Scan for the cell matching the given text and deliver its [x, y] coordinate at center. 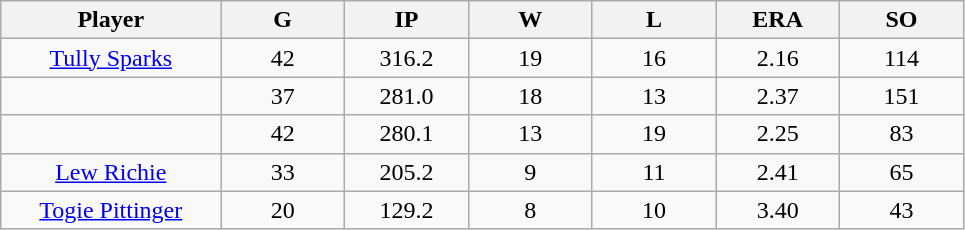
10 [654, 210]
20 [283, 210]
43 [902, 210]
316.2 [407, 58]
151 [902, 96]
205.2 [407, 172]
2.16 [778, 58]
G [283, 20]
16 [654, 58]
ERA [778, 20]
3.40 [778, 210]
SO [902, 20]
IP [407, 20]
18 [530, 96]
129.2 [407, 210]
8 [530, 210]
83 [902, 134]
281.0 [407, 96]
65 [902, 172]
Tully Sparks [111, 58]
Togie Pittinger [111, 210]
11 [654, 172]
2.25 [778, 134]
L [654, 20]
Player [111, 20]
114 [902, 58]
W [530, 20]
Lew Richie [111, 172]
2.41 [778, 172]
2.37 [778, 96]
37 [283, 96]
33 [283, 172]
9 [530, 172]
280.1 [407, 134]
